Extract the (X, Y) coordinate from the center of the cell holding the provided text.  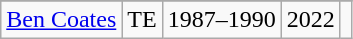
2022 (310, 20)
Ben Coates (62, 20)
TE (142, 20)
1987–1990 (222, 20)
